Scan for the cell matching the given text and deliver its [x, y] coordinate at center. 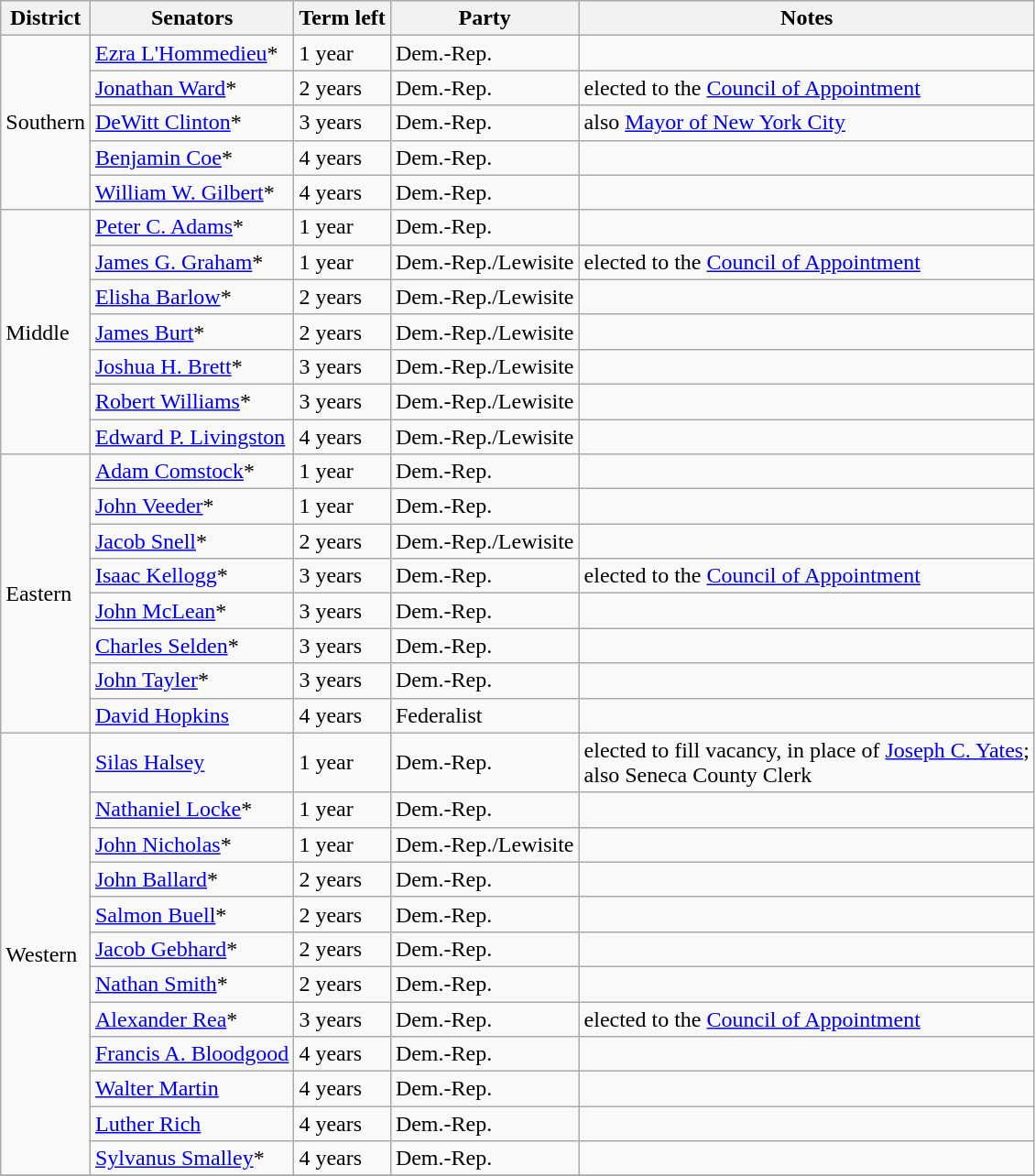
William W. Gilbert* [191, 192]
Alexander Rea* [191, 1019]
John Ballard* [191, 879]
elected to fill vacancy, in place of Joseph C. Yates; also Seneca County Clerk [806, 762]
Southern [46, 123]
Luther Rich [191, 1124]
Nathaniel Locke* [191, 810]
Joshua H. Brett* [191, 366]
Adam Comstock* [191, 472]
Walter Martin [191, 1089]
Federalist [485, 715]
Edward P. Livingston [191, 437]
Robert Williams* [191, 401]
Western [46, 954]
John Tayler* [191, 681]
DeWitt Clinton* [191, 123]
Ezra L'Hommedieu* [191, 53]
Benjamin Coe* [191, 158]
John Nicholas* [191, 844]
Francis A. Bloodgood [191, 1054]
Nathan Smith* [191, 984]
Jacob Gebhard* [191, 949]
Eastern [46, 593]
Party [485, 18]
John McLean* [191, 611]
Sylvanus Smalley* [191, 1159]
District [46, 18]
David Hopkins [191, 715]
Term left [343, 18]
James Burt* [191, 332]
Middle [46, 332]
Notes [806, 18]
Peter C. Adams* [191, 227]
John Veeder* [191, 506]
Salmon Buell* [191, 914]
Silas Halsey [191, 762]
James G. Graham* [191, 262]
Jonathan Ward* [191, 88]
Charles Selden* [191, 646]
Jacob Snell* [191, 541]
Senators [191, 18]
also Mayor of New York City [806, 123]
Isaac Kellogg* [191, 576]
Elisha Barlow* [191, 297]
